Find where the given text appears and provide that cell's center as (X, Y) coordinate. 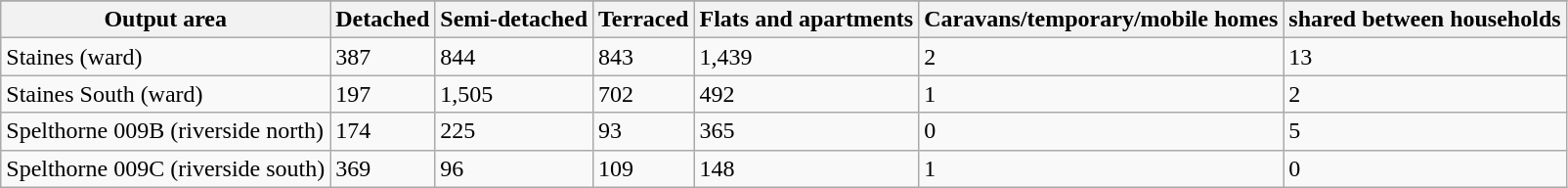
365 (806, 131)
387 (383, 57)
96 (514, 168)
1,505 (514, 94)
Output area (166, 20)
Spelthorne 009C (riverside south) (166, 168)
5 (1425, 131)
109 (643, 168)
Detached (383, 20)
369 (383, 168)
Spelthorne 009B (riverside north) (166, 131)
Terraced (643, 20)
492 (806, 94)
225 (514, 131)
148 (806, 168)
Flats and apartments (806, 20)
1,439 (806, 57)
197 (383, 94)
844 (514, 57)
shared between households (1425, 20)
702 (643, 94)
Semi-detached (514, 20)
174 (383, 131)
Caravans/temporary/mobile homes (1101, 20)
Staines (ward) (166, 57)
843 (643, 57)
13 (1425, 57)
Staines South (ward) (166, 94)
93 (643, 131)
